Detect which cell encompasses the target text, then output its [X, Y] center coordinate. 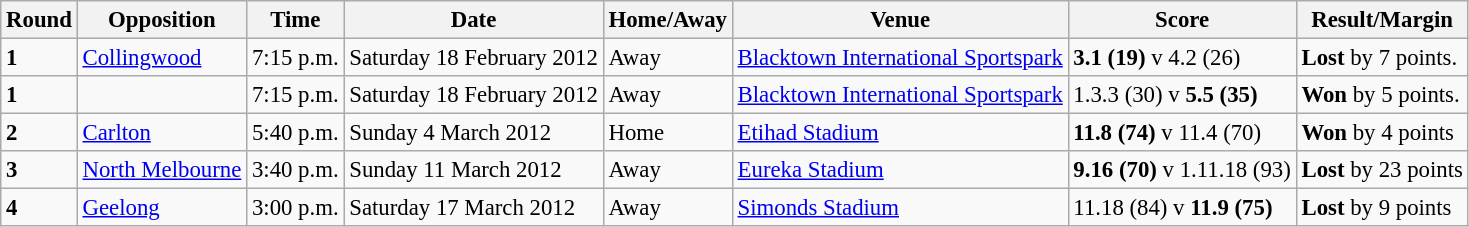
Sunday 4 March 2012 [474, 133]
11.8 (74) v 11.4 (70) [1182, 133]
Saturday 17 March 2012 [474, 208]
Lost by 7 points. [1382, 58]
4 [39, 208]
Result/Margin [1382, 20]
Geelong [162, 208]
Lost by 9 points [1382, 208]
Round [39, 20]
1.3.3 (30) v 5.5 (35) [1182, 95]
3.1 (19) v 4.2 (26) [1182, 58]
Won by 4 points [1382, 133]
Etihad Stadium [900, 133]
Date [474, 20]
Simonds Stadium [900, 208]
Home/Away [668, 20]
Opposition [162, 20]
5:40 p.m. [296, 133]
Home [668, 133]
3:00 p.m. [296, 208]
Lost by 23 points [1382, 170]
Collingwood [162, 58]
North Melbourne [162, 170]
Score [1182, 20]
Won by 5 points. [1382, 95]
Venue [900, 20]
3:40 p.m. [296, 170]
Eureka Stadium [900, 170]
Sunday 11 March 2012 [474, 170]
3 [39, 170]
Carlton [162, 133]
2 [39, 133]
11.18 (84) v 11.9 (75) [1182, 208]
9.16 (70) v 1.11.18 (93) [1182, 170]
Time [296, 20]
